Scan for the cell matching the given text and deliver its [X, Y] coordinate at center. 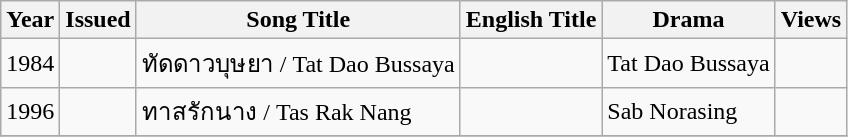
Sab Norasing [688, 112]
Year [30, 20]
Song Title [298, 20]
Views [811, 20]
Issued [98, 20]
1984 [30, 64]
Drama [688, 20]
ทาสรักนาง / Tas Rak Nang [298, 112]
English Title [531, 20]
1996 [30, 112]
ทัดดาวบุษยา / Tat Dao Bussaya [298, 64]
Tat Dao Bussaya [688, 64]
